Extract the (x, y) coordinate from the center of the cell holding the provided text.  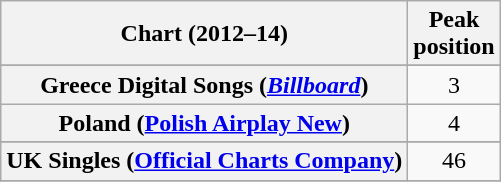
Peakposition (454, 34)
Poland (Polish Airplay New) (204, 123)
3 (454, 85)
Greece Digital Songs (Billboard) (204, 85)
UK Singles (Official Charts Company) (204, 161)
46 (454, 161)
4 (454, 123)
Chart (2012–14) (204, 34)
